Output the [x, y] coordinate of the center of the cell containing the given text.  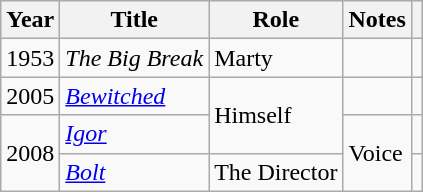
1953 [30, 58]
Voice [377, 153]
Year [30, 20]
The Director [276, 172]
Marty [276, 58]
Bolt [134, 172]
Notes [377, 20]
Role [276, 20]
Title [134, 20]
Igor [134, 134]
Bewitched [134, 96]
2005 [30, 96]
Himself [276, 115]
2008 [30, 153]
The Big Break [134, 58]
